For the text-containing cell, return its midpoint in [x, y] coordinate format. 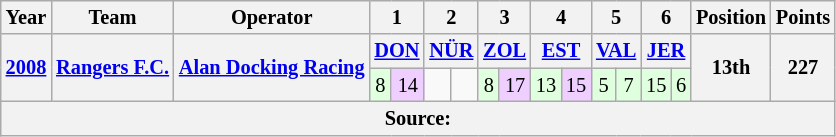
NÜR [451, 51]
Year [26, 17]
17 [515, 85]
Position [731, 17]
2 [451, 17]
4 [561, 17]
JER [666, 51]
Alan Docking Racing [272, 68]
ZOL [504, 51]
227 [803, 68]
Points [803, 17]
13th [731, 68]
Team [112, 17]
13 [546, 85]
7 [628, 85]
2008 [26, 68]
Rangers F.C. [112, 68]
14 [408, 85]
EST [561, 51]
1 [396, 17]
VAL [616, 51]
DON [396, 51]
3 [504, 17]
Source: [418, 118]
Operator [272, 17]
